Output the [x, y] coordinate of the center of the cell containing the given text.  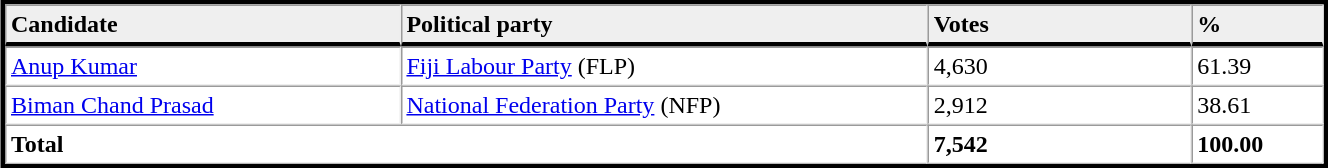
Biman Chand Prasad [202, 106]
100.00 [1257, 144]
Fiji Labour Party (FLP) [664, 66]
61.39 [1257, 66]
National Federation Party (NFP) [664, 106]
38.61 [1257, 106]
Candidate [202, 25]
Political party [664, 25]
Votes [1060, 25]
7,542 [1060, 144]
% [1257, 25]
4,630 [1060, 66]
Anup Kumar [202, 66]
Total [466, 144]
2,912 [1060, 106]
